Pinpoint the cell where the given text exists, returning its [X, Y] midpoint coordinate. 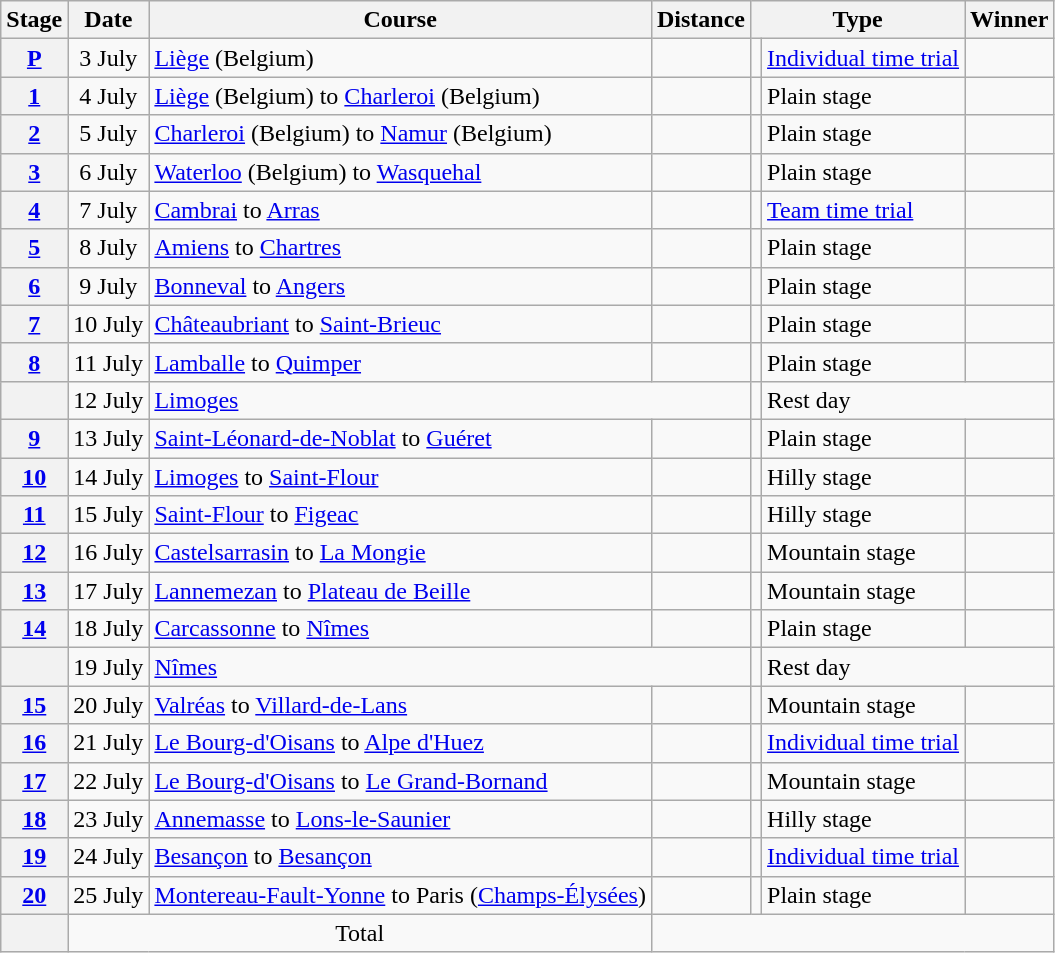
Cambrai to Arras [400, 210]
11 July [108, 362]
6 July [108, 172]
Le Bourg-d'Oisans to Le Grand-Bornand [400, 781]
Distance [700, 20]
20 [34, 895]
22 July [108, 781]
Winner [1010, 20]
Limoges [450, 400]
Nîmes [450, 667]
Lamballe to Quimper [400, 362]
Saint-Flour to Figeac [400, 515]
6 [34, 286]
Amiens to Chartres [400, 248]
18 [34, 819]
15 July [108, 515]
16 [34, 743]
7 [34, 324]
14 July [108, 477]
15 [34, 705]
Besançon to Besançon [400, 857]
Charleroi (Belgium) to Namur (Belgium) [400, 134]
Carcassonne to Nîmes [400, 629]
Saint-Léonard-de-Noblat to Guéret [400, 438]
Châteaubriant to Saint-Brieuc [400, 324]
Team time trial [864, 210]
Annemasse to Lons-le-Saunier [400, 819]
8 [34, 362]
24 July [108, 857]
21 July [108, 743]
12 [34, 553]
13 July [108, 438]
25 July [108, 895]
Liège (Belgium) [400, 58]
Castelsarrasin to La Mongie [400, 553]
1 [34, 96]
9 [34, 438]
5 July [108, 134]
20 July [108, 705]
8 July [108, 248]
16 July [108, 553]
17 July [108, 591]
18 July [108, 629]
Stage [34, 20]
4 [34, 210]
Total [360, 933]
5 [34, 248]
Valréas to Villard-de-Lans [400, 705]
7 July [108, 210]
19 [34, 857]
3 July [108, 58]
4 July [108, 96]
17 [34, 781]
Montereau-Fault-Yonne to Paris (Champs-Élysées) [400, 895]
Course [400, 20]
Limoges to Saint-Flour [400, 477]
10 [34, 477]
23 July [108, 819]
10 July [108, 324]
Waterloo (Belgium) to Wasquehal [400, 172]
Liège (Belgium) to Charleroi (Belgium) [400, 96]
12 July [108, 400]
9 July [108, 286]
13 [34, 591]
3 [34, 172]
Lannemezan to Plateau de Beille [400, 591]
P [34, 58]
19 July [108, 667]
2 [34, 134]
Date [108, 20]
Bonneval to Angers [400, 286]
Le Bourg-d'Oisans to Alpe d'Huez [400, 743]
Type [857, 20]
14 [34, 629]
11 [34, 515]
